For the text-containing cell, return its midpoint in [X, Y] coordinate format. 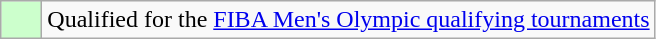
Qualified for the FIBA Men's Olympic qualifying tournaments [348, 20]
